Identify which cell holds the provided text, then report its (x, y) central coordinate. 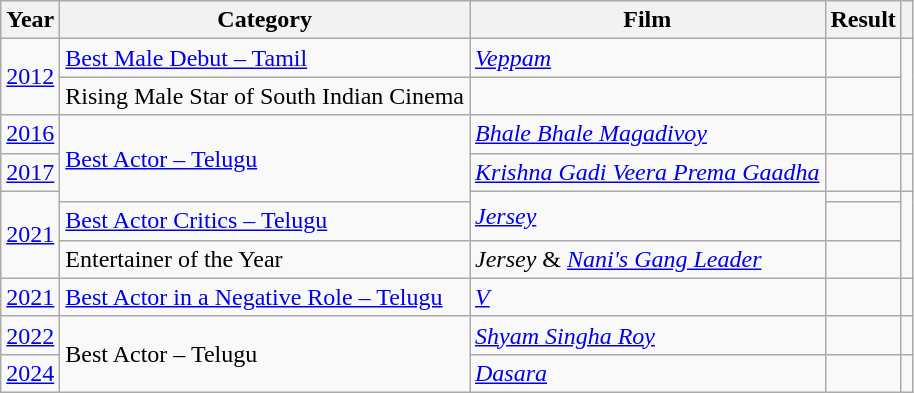
Dasara (648, 373)
2012 (30, 77)
2024 (30, 373)
Krishna Gadi Veera Prema Gaadha (648, 172)
2016 (30, 134)
Jersey & Nani's Gang Leader (648, 259)
2017 (30, 172)
Category (265, 20)
Best Actor in a Negative Role – Telugu (265, 297)
Best Male Debut – Tamil (265, 58)
Bhale Bhale Magadivoy (648, 134)
Entertainer of the Year (265, 259)
2022 (30, 335)
Best Actor Critics – Telugu (265, 221)
Year (30, 20)
Film (648, 20)
Veppam (648, 58)
Rising Male Star of South Indian Cinema (265, 96)
Shyam Singha Roy (648, 335)
Jersey (648, 216)
V (648, 297)
Result (863, 20)
